Search for the cell housing the specified text and yield its [x, y] center coordinate. 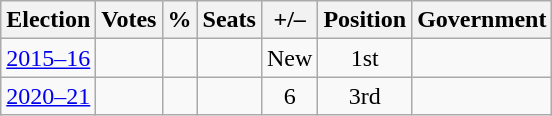
Election [48, 20]
2015–16 [48, 58]
1st [365, 58]
Position [365, 20]
New [289, 58]
Seats [229, 20]
6 [289, 96]
Government [482, 20]
2020–21 [48, 96]
3rd [365, 96]
Votes [129, 20]
% [180, 20]
+/– [289, 20]
